Extract the [x, y] coordinate from the center of the cell holding the provided text.  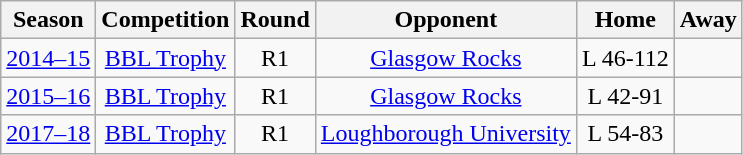
2015–16 [48, 96]
Competition [166, 20]
2017–18 [48, 134]
Away [708, 20]
2014–15 [48, 58]
L 42-91 [625, 96]
Season [48, 20]
Opponent [446, 20]
Home [625, 20]
L 46-112 [625, 58]
Round [275, 20]
Loughborough University [446, 134]
L 54-83 [625, 134]
